Return the (x, y) coordinate for the center point of the cell that contains the specified text.  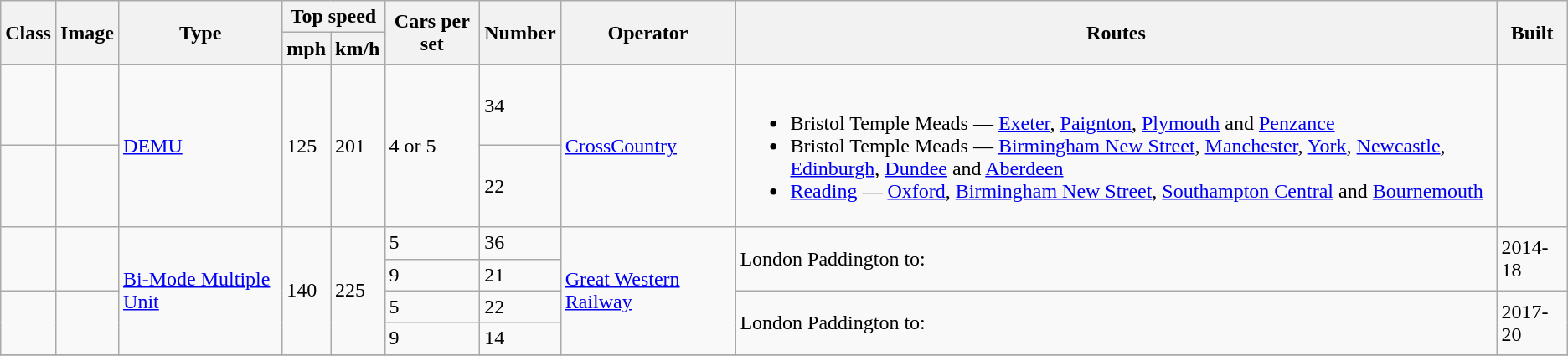
Type (201, 33)
Great Western Railway (648, 291)
Cars per set (432, 33)
Image (87, 33)
Built (1532, 33)
2017-20 (1532, 322)
4 or 5 (432, 146)
21 (520, 275)
225 (358, 291)
Routes (1116, 33)
2014-18 (1532, 259)
km/h (358, 49)
Top speed (333, 17)
Operator (648, 33)
14 (520, 338)
140 (307, 291)
Number (520, 33)
201 (358, 146)
34 (520, 106)
DEMU (201, 146)
36 (520, 243)
mph (307, 49)
125 (307, 146)
Bi-Mode Multiple Unit (201, 291)
Class (28, 33)
CrossCountry (648, 146)
